Search for the cell housing the specified text and yield its [x, y] center coordinate. 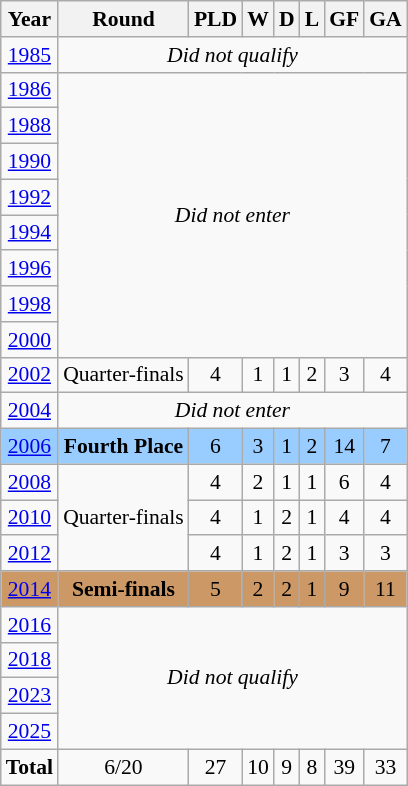
8 [312, 767]
Year [30, 19]
6/20 [124, 767]
Total [30, 767]
5 [216, 589]
33 [386, 767]
PLD [216, 19]
1998 [30, 304]
2012 [30, 554]
11 [386, 589]
Semi-finals [124, 589]
2004 [30, 411]
2016 [30, 625]
Round [124, 19]
1990 [30, 162]
2014 [30, 589]
D [287, 19]
1994 [30, 233]
27 [216, 767]
1988 [30, 126]
GF [344, 19]
2008 [30, 482]
14 [344, 447]
2006 [30, 447]
GA [386, 19]
10 [258, 767]
7 [386, 447]
2010 [30, 518]
2018 [30, 660]
2002 [30, 375]
1996 [30, 269]
2025 [30, 732]
2023 [30, 696]
1985 [30, 55]
39 [344, 767]
L [312, 19]
Fourth Place [124, 447]
2000 [30, 340]
W [258, 19]
1992 [30, 197]
1986 [30, 90]
